Capture the cell that displays the provided text and extract its [x, y] central coordinate. 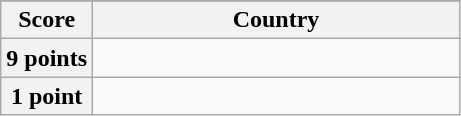
Score [47, 20]
1 point [47, 96]
9 points [47, 58]
Country [276, 20]
